Return (x, y) of the center of cell containing provided text 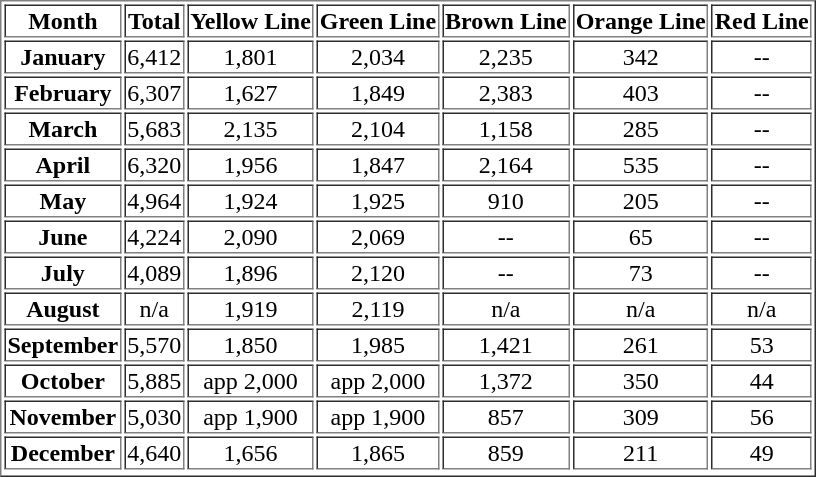
1,896 (250, 272)
4,224 (154, 236)
1,158 (506, 128)
342 (641, 56)
1,925 (378, 200)
1,372 (506, 380)
1,847 (378, 164)
350 (641, 380)
4,089 (154, 272)
Orange Line (641, 20)
1,656 (250, 452)
2,090 (250, 236)
1,849 (378, 92)
Brown Line (506, 20)
October (62, 380)
403 (641, 92)
1,924 (250, 200)
6,412 (154, 56)
Green Line (378, 20)
261 (641, 344)
2,119 (378, 308)
December (62, 452)
1,865 (378, 452)
2,164 (506, 164)
44 (762, 380)
49 (762, 452)
285 (641, 128)
September (62, 344)
910 (506, 200)
Yellow Line (250, 20)
November (62, 416)
2,034 (378, 56)
May (62, 200)
1,421 (506, 344)
5,683 (154, 128)
2,120 (378, 272)
February (62, 92)
1,956 (250, 164)
June (62, 236)
2,235 (506, 56)
65 (641, 236)
1,627 (250, 92)
Month (62, 20)
April (62, 164)
2,135 (250, 128)
January (62, 56)
211 (641, 452)
53 (762, 344)
1,919 (250, 308)
July (62, 272)
5,570 (154, 344)
Red Line (762, 20)
6,320 (154, 164)
309 (641, 416)
Total (154, 20)
March (62, 128)
6,307 (154, 92)
August (62, 308)
56 (762, 416)
859 (506, 452)
5,030 (154, 416)
2,069 (378, 236)
73 (641, 272)
1,801 (250, 56)
2,383 (506, 92)
1,985 (378, 344)
4,964 (154, 200)
535 (641, 164)
1,850 (250, 344)
857 (506, 416)
205 (641, 200)
4,640 (154, 452)
2,104 (378, 128)
5,885 (154, 380)
